Provide the (x, y) coordinate of the cell's center where the given text is located.  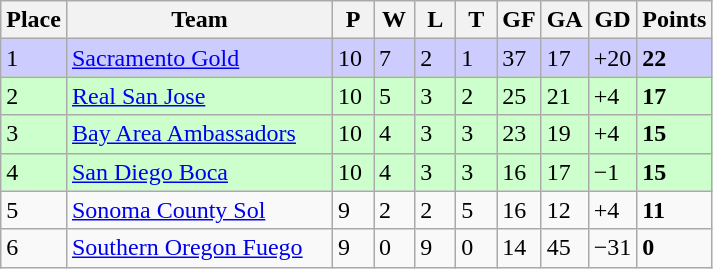
22 (674, 58)
W (394, 20)
Bay Area Ambassadors (199, 134)
Points (674, 20)
7 (394, 58)
21 (564, 96)
14 (519, 248)
23 (519, 134)
−1 (612, 172)
37 (519, 58)
11 (674, 210)
Sacramento Gold (199, 58)
6 (34, 248)
45 (564, 248)
Southern Oregon Fuego (199, 248)
Place (34, 20)
GD (612, 20)
GF (519, 20)
19 (564, 134)
Real San Jose (199, 96)
T (476, 20)
Team (199, 20)
L (436, 20)
+20 (612, 58)
25 (519, 96)
GA (564, 20)
San Diego Boca (199, 172)
12 (564, 210)
−31 (612, 248)
P (354, 20)
Sonoma County Sol (199, 210)
